Capture the cell that displays the provided text and extract its [X, Y] central coordinate. 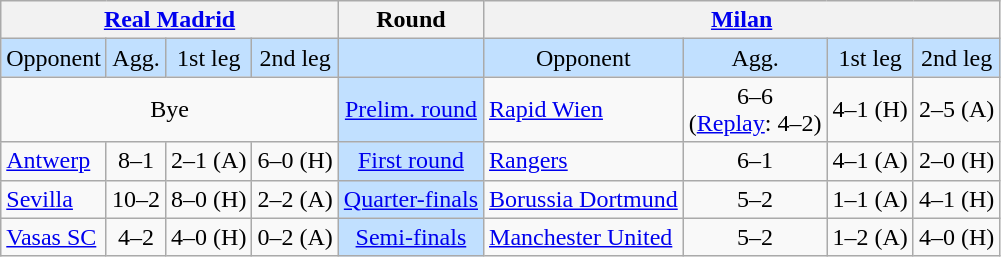
Vasas SC [54, 237]
4–1 (A) [870, 161]
8–1 [136, 161]
First round [410, 161]
6–6(Replay: 4–2) [755, 110]
Borussia Dortmund [584, 199]
2–5 (A) [956, 110]
6–1 [755, 161]
Manchester United [584, 237]
Prelim. round [410, 110]
6–0 (H) [295, 161]
0–2 (A) [295, 237]
Semi-finals [410, 237]
Bye [170, 110]
2–0 (H) [956, 161]
Rapid Wien [584, 110]
10–2 [136, 199]
Sevilla [54, 199]
2–1 (A) [209, 161]
Rangers [584, 161]
2–2 (A) [295, 199]
Milan [742, 20]
Quarter-finals [410, 199]
Real Madrid [170, 20]
Antwerp [54, 161]
Round [410, 20]
1–2 (A) [870, 237]
4–2 [136, 237]
1–1 (A) [870, 199]
8–0 (H) [209, 199]
